For the text-containing cell, return its midpoint in (x, y) coordinate format. 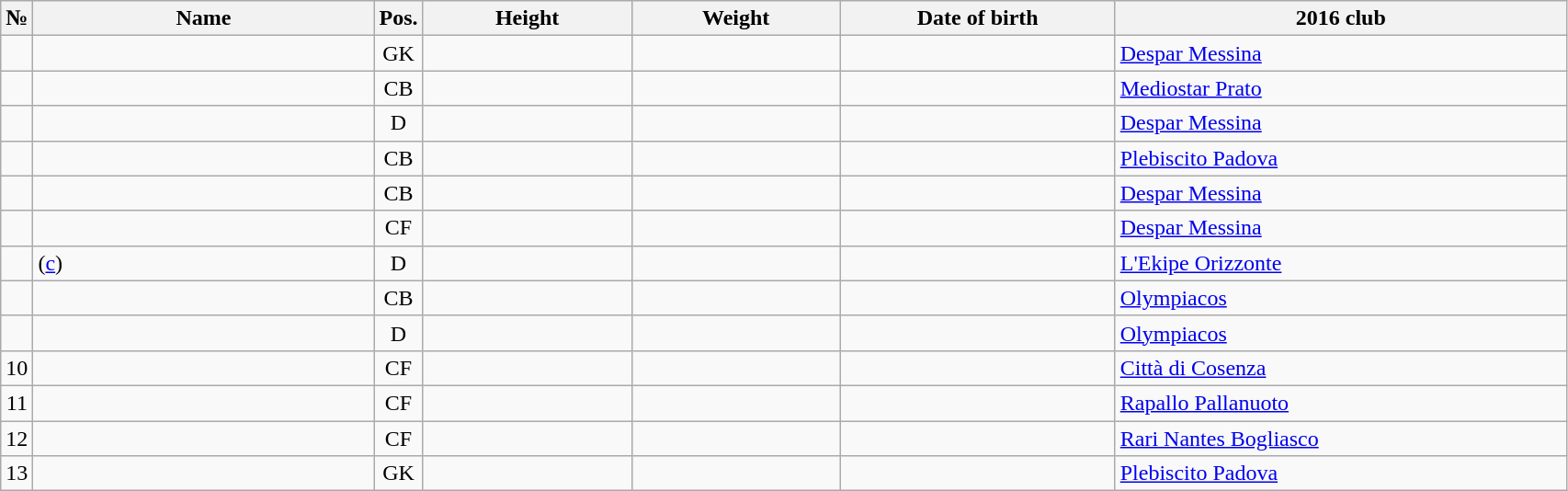
10 (17, 368)
2016 club (1340, 18)
Città di Cosenza (1340, 368)
Rapallo Pallanuoto (1340, 403)
11 (17, 403)
№ (17, 18)
Name (204, 18)
Pos. (399, 18)
(c) (204, 263)
Mediostar Prato (1340, 88)
Height (528, 18)
Rari Nantes Bogliasco (1340, 439)
12 (17, 439)
L'Ekipe Orizzonte (1340, 263)
Weight (735, 18)
Date of birth (978, 18)
13 (17, 474)
